Scan for the cell matching the given text and deliver its (x, y) coordinate at center. 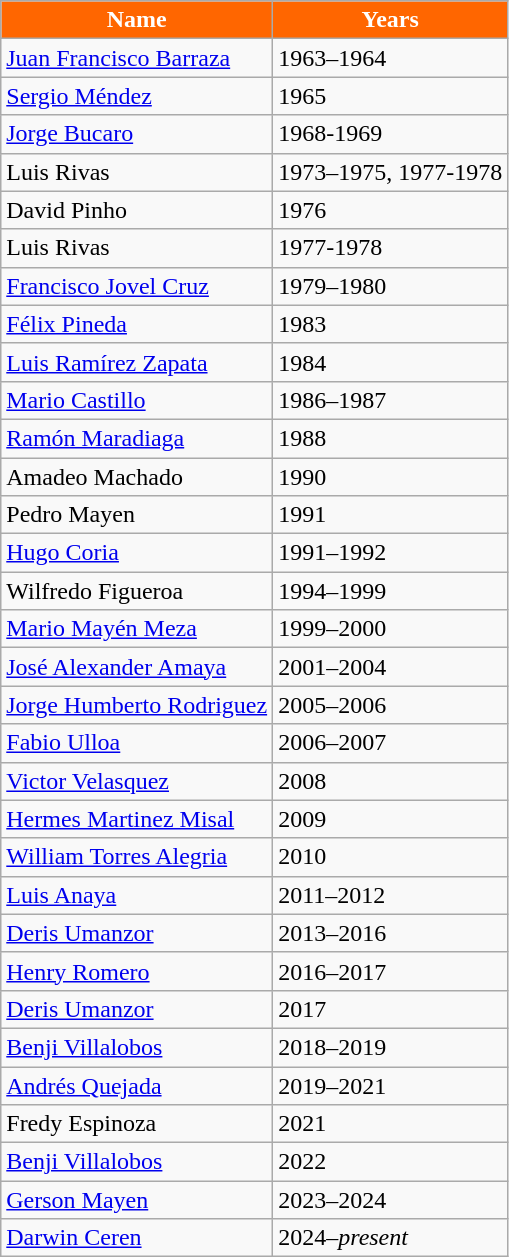
Henry Romero (137, 971)
2024–present (390, 1238)
Fredy Espinoza (137, 1124)
Félix Pineda (137, 324)
2006–2007 (390, 743)
Hugo Coria (137, 553)
Francisco Jovel Cruz (137, 286)
1976 (390, 210)
2001–2004 (390, 667)
2018–2019 (390, 1047)
José Alexander Amaya (137, 667)
1986–1987 (390, 400)
1963–1964 (390, 58)
2019–2021 (390, 1085)
Wilfredo Figueroa (137, 591)
1991 (390, 515)
1977-1978 (390, 248)
Years (390, 20)
Gerson Mayen (137, 1200)
Victor Velasquez (137, 781)
Mario Castillo (137, 400)
Name (137, 20)
Amadeo Machado (137, 477)
1965 (390, 96)
1983 (390, 324)
David Pinho (137, 210)
1988 (390, 438)
Ramón Maradiaga (137, 438)
2016–2017 (390, 971)
Juan Francisco Barraza (137, 58)
Jorge Bucaro (137, 134)
1994–1999 (390, 591)
1990 (390, 477)
Sergio Méndez (137, 96)
William Torres Alegria (137, 857)
Luis Ramírez Zapata (137, 362)
2011–2012 (390, 895)
Luis Anaya (137, 895)
Pedro Mayen (137, 515)
2023–2024 (390, 1200)
Mario Mayén Meza (137, 629)
2021 (390, 1124)
Jorge Humberto Rodriguez (137, 705)
Hermes Martinez Misal (137, 819)
2008 (390, 781)
2005–2006 (390, 705)
1999–2000 (390, 629)
Fabio Ulloa (137, 743)
2017 (390, 1009)
1979–1980 (390, 286)
1968-1969 (390, 134)
1973–1975, 1977-1978 (390, 172)
2010 (390, 857)
2013–2016 (390, 933)
Andrés Quejada (137, 1085)
Darwin Ceren (137, 1238)
2009 (390, 819)
1991–1992 (390, 553)
2022 (390, 1162)
1984 (390, 362)
